Output the (x, y) coordinate of the center of the cell containing the given text.  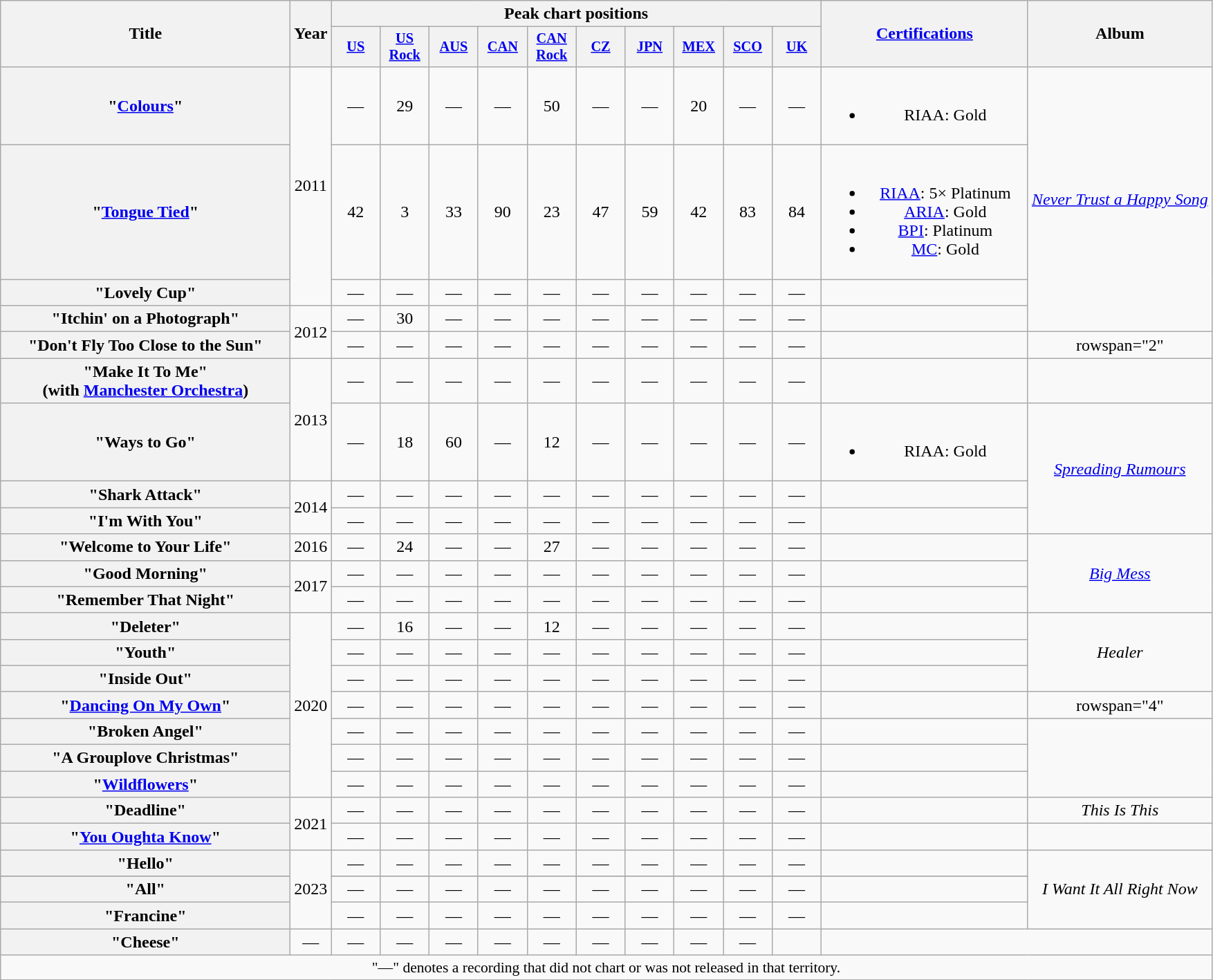
2021 (311, 824)
rowspan="2" (1120, 345)
RIAA: 5× PlatinumARIA: GoldBPI: PlatinumMC: Gold (924, 212)
MEX (698, 47)
CANRock (552, 47)
33 (454, 212)
"Francine" (145, 916)
"Cheese" (145, 942)
"You Oughta Know" (145, 837)
AUS (454, 47)
CZ (600, 47)
2017 (311, 586)
2014 (311, 508)
JPN (650, 47)
USRock (405, 47)
84 (797, 212)
"Welcome to Your Life" (145, 547)
"Colours" (145, 105)
Healer (1120, 652)
60 (454, 443)
83 (748, 212)
2011 (311, 185)
"Tongue Tied" (145, 212)
3 (405, 212)
23 (552, 212)
Peak chart positions (577, 14)
59 (650, 212)
rowspan="4" (1120, 705)
"Make It To Me"(with Manchester Orchestra) (145, 380)
"—" denotes a recording that did not chart or was not released in that territory. (606, 968)
"I'm With You" (145, 521)
2020 (311, 705)
"Broken Angel" (145, 731)
"Deadline" (145, 811)
16 (405, 626)
90 (502, 212)
Certifications (924, 34)
"Remember That Night" (145, 600)
2013 (311, 420)
"Youth" (145, 652)
"Shark Attack" (145, 494)
"Inside Out" (145, 678)
"Good Morning" (145, 573)
2012 (311, 332)
"Wildflowers" (145, 784)
"Deleter" (145, 626)
24 (405, 547)
This Is This (1120, 811)
"All" (145, 889)
Big Mess (1120, 573)
29 (405, 105)
"Don't Fly Too Close to the Sun" (145, 345)
20 (698, 105)
47 (600, 212)
US (355, 47)
Year (311, 34)
Never Trust a Happy Song (1120, 199)
I Want It All Right Now (1120, 889)
"Ways to Go" (145, 443)
2016 (311, 547)
2023 (311, 889)
"A Grouplove Christmas" (145, 758)
"Itchin' on a Photograph" (145, 319)
18 (405, 443)
CAN (502, 47)
27 (552, 547)
50 (552, 105)
"Hello" (145, 863)
Album (1120, 34)
UK (797, 47)
"Lovely Cup" (145, 293)
Title (145, 34)
Spreading Rumours (1120, 469)
"Dancing On My Own" (145, 705)
SCO (748, 47)
30 (405, 319)
